From the cell containing the given text, extract its center point as [X, Y] coordinate. 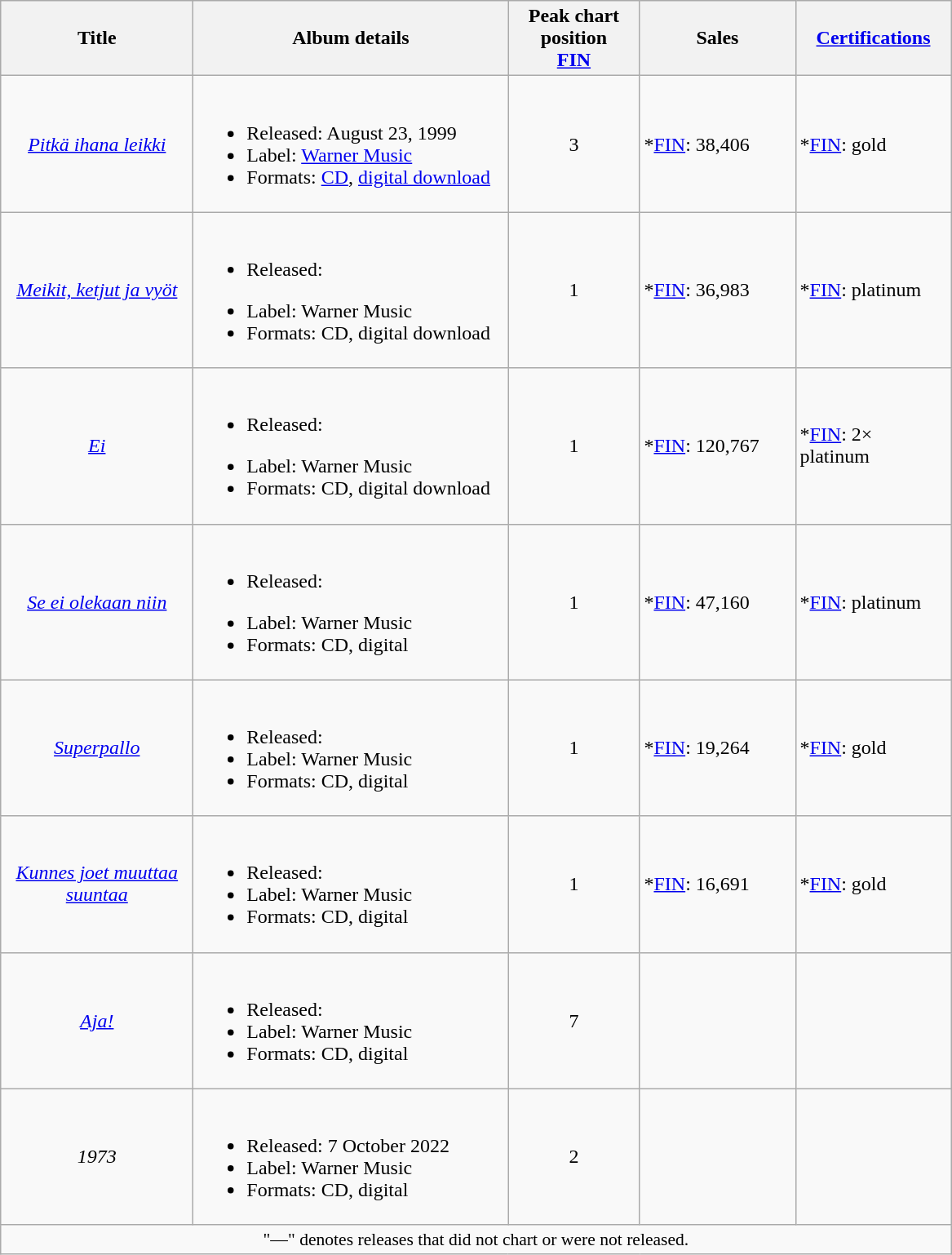
*FIN: 47,160 [718, 602]
Album details [351, 38]
3 [574, 144]
Title [97, 38]
Ei [97, 446]
Released: 7 October 2022Label: Warner MusicFormats: CD, digital [351, 1157]
*FIN: 38,406 [718, 144]
Meikit, ketjut ja vyöt [97, 290]
Peak chart positionFIN [574, 38]
1973 [97, 1157]
Sales [718, 38]
Kunnes joet muuttaa suuntaa [97, 885]
*FIN: 36,983 [718, 290]
2 [574, 1157]
*FIN: 16,691 [718, 885]
Superpallo [97, 747]
Released: August 23, 1999Label: Warner MusicFormats: CD, digital download [351, 144]
Certifications [873, 38]
*FIN: 2× platinum [873, 446]
Released:Label: Warner MusicFormats: CD, digital [351, 602]
Se ei olekaan niin [97, 602]
7 [574, 1020]
*FIN: 19,264 [718, 747]
Aja! [97, 1020]
Pitkä ihana leikki [97, 144]
*FIN: 120,767 [718, 446]
"—" denotes releases that did not chart or were not released. [476, 1239]
